Locate the cell with the specified text and output its [x, y] center coordinate. 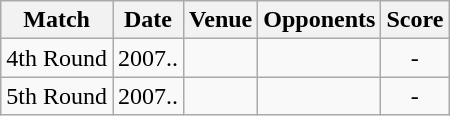
Venue [221, 20]
Opponents [320, 20]
5th Round [57, 96]
4th Round [57, 58]
Date [148, 20]
Score [415, 20]
Match [57, 20]
